Search for the cell housing the specified text and yield its (x, y) center coordinate. 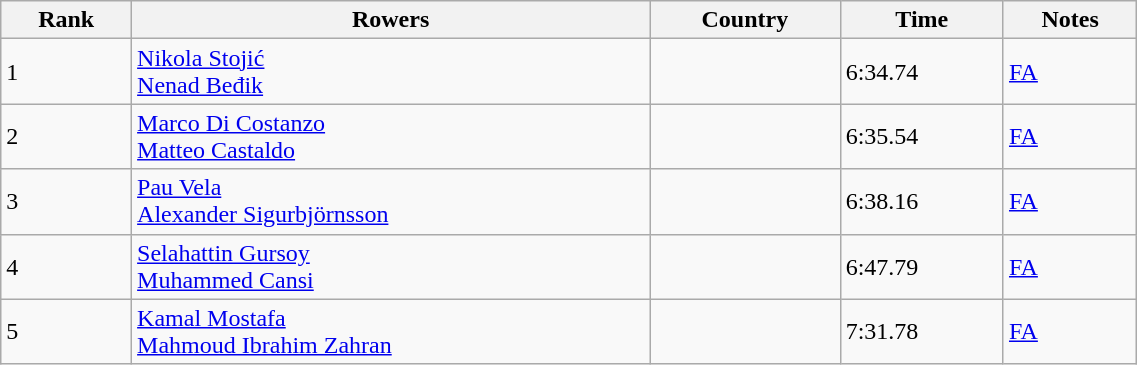
6:38.16 (922, 202)
Kamal MostafaMahmoud Ibrahim Zahran (391, 332)
Rowers (391, 20)
3 (66, 202)
5 (66, 332)
7:31.78 (922, 332)
4 (66, 266)
Notes (1070, 20)
6:35.54 (922, 136)
Rank (66, 20)
Country (746, 20)
1 (66, 72)
Pau VelaAlexander Sigurbjörnsson (391, 202)
Marco Di CostanzoMatteo Castaldo (391, 136)
Time (922, 20)
6:34.74 (922, 72)
2 (66, 136)
Selahattin GursoyMuhammed Cansi (391, 266)
Nikola StojićNenad Beđik (391, 72)
6:47.79 (922, 266)
